Determine the (x, y) coordinate at the center of the cell enclosing the given text.  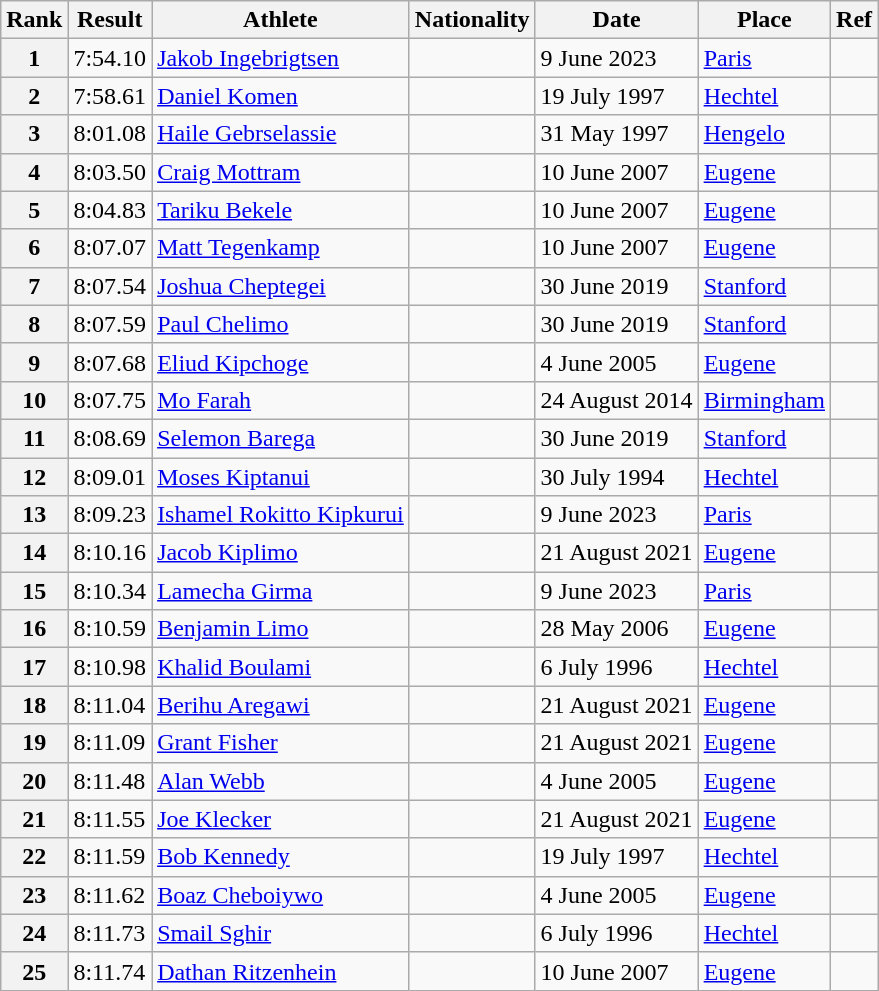
Rank (34, 20)
8:11.48 (110, 781)
Boaz Cheboiywo (281, 895)
Result (110, 20)
13 (34, 515)
30 July 1994 (616, 477)
7:54.10 (110, 58)
21 (34, 819)
25 (34, 971)
Berihu Aregawi (281, 705)
8:11.62 (110, 895)
8:11.74 (110, 971)
8:04.83 (110, 210)
Matt Tegenkamp (281, 248)
2 (34, 96)
8:11.04 (110, 705)
Eliud Kipchoge (281, 362)
15 (34, 591)
8:09.23 (110, 515)
8 (34, 324)
8:11.59 (110, 857)
8:10.34 (110, 591)
Craig Mottram (281, 172)
Tariku Bekele (281, 210)
19 (34, 743)
17 (34, 667)
Jacob Kiplimo (281, 553)
Athlete (281, 20)
8:11.55 (110, 819)
Khalid Boulami (281, 667)
1 (34, 58)
Date (616, 20)
3 (34, 134)
6 (34, 248)
Moses Kiptanui (281, 477)
Jakob Ingebrigtsen (281, 58)
Haile Gebrselassie (281, 134)
Joshua Cheptegei (281, 286)
8:01.08 (110, 134)
24 August 2014 (616, 400)
Birmingham (764, 400)
8:03.50 (110, 172)
Alan Webb (281, 781)
Place (764, 20)
Smail Sghir (281, 933)
9 (34, 362)
8:07.59 (110, 324)
8:10.98 (110, 667)
Bob Kennedy (281, 857)
22 (34, 857)
Lamecha Girma (281, 591)
8:09.01 (110, 477)
4 (34, 172)
Ref (854, 20)
14 (34, 553)
11 (34, 438)
Mo Farah (281, 400)
24 (34, 933)
10 (34, 400)
Grant Fisher (281, 743)
8:07.68 (110, 362)
7 (34, 286)
8:11.73 (110, 933)
Selemon Barega (281, 438)
12 (34, 477)
23 (34, 895)
Paul Chelimo (281, 324)
Daniel Komen (281, 96)
8:10.16 (110, 553)
8:08.69 (110, 438)
Hengelo (764, 134)
Nationality (472, 20)
Dathan Ritzenhein (281, 971)
31 May 1997 (616, 134)
8:07.75 (110, 400)
Ishamel Rokitto Kipkurui (281, 515)
Joe Klecker (281, 819)
5 (34, 210)
8:11.09 (110, 743)
28 May 2006 (616, 629)
8:07.54 (110, 286)
8:07.07 (110, 248)
Benjamin Limo (281, 629)
8:10.59 (110, 629)
16 (34, 629)
20 (34, 781)
7:58.61 (110, 96)
18 (34, 705)
